Locate the cell with the specified text and output its (X, Y) center coordinate. 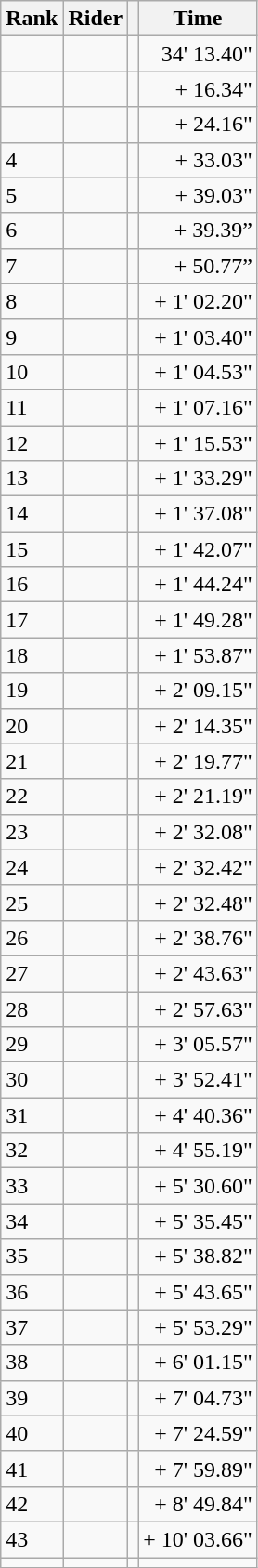
40 (32, 1433)
28 (32, 1008)
+ 24.16" (199, 125)
+ 5' 35.45" (199, 1221)
38 (32, 1363)
+ 2' 38.76" (199, 938)
+ 1' 37.08" (199, 514)
+ 5' 38.82" (199, 1257)
+ 7' 59.89" (199, 1469)
10 (32, 372)
4 (32, 160)
29 (32, 1045)
+ 7' 04.73" (199, 1398)
+ 4' 55.19" (199, 1151)
37 (32, 1327)
+ 2' 32.42" (199, 867)
13 (32, 479)
12 (32, 443)
+ 10' 03.66" (199, 1539)
+ 16.34" (199, 89)
42 (32, 1504)
34' 13.40" (199, 54)
41 (32, 1469)
+ 2' 43.63" (199, 973)
+ 1' 49.28" (199, 620)
+ 2' 14.35" (199, 726)
+ 5' 53.29" (199, 1327)
34 (32, 1221)
+ 5' 30.60" (199, 1186)
+ 5' 43.65" (199, 1292)
+ 1' 02.20" (199, 301)
39 (32, 1398)
+ 1' 44.24" (199, 585)
23 (32, 832)
27 (32, 973)
+ 4' 40.36" (199, 1115)
9 (32, 336)
+ 3' 52.41" (199, 1080)
+ 39.39” (199, 231)
+ 2' 57.63" (199, 1008)
+ 7' 24.59" (199, 1433)
36 (32, 1292)
Rider (96, 19)
32 (32, 1151)
17 (32, 620)
35 (32, 1257)
7 (32, 266)
+ 2' 19.77" (199, 761)
43 (32, 1539)
+ 1' 15.53" (199, 443)
+ 2' 32.48" (199, 903)
+ 1' 42.07" (199, 549)
+ 8' 49.84" (199, 1504)
+ 2' 32.08" (199, 832)
6 (32, 231)
19 (32, 691)
22 (32, 797)
25 (32, 903)
31 (32, 1115)
18 (32, 655)
11 (32, 407)
20 (32, 726)
+ 39.03" (199, 195)
26 (32, 938)
+ 50.77” (199, 266)
24 (32, 867)
21 (32, 761)
15 (32, 549)
8 (32, 301)
+ 2' 09.15" (199, 691)
+ 2' 21.19" (199, 797)
+ 1' 07.16" (199, 407)
5 (32, 195)
14 (32, 514)
33 (32, 1186)
+ 1' 33.29" (199, 479)
+ 6' 01.15" (199, 1363)
Time (199, 19)
+ 3' 05.57" (199, 1045)
+ 1' 03.40" (199, 336)
16 (32, 585)
+ 1' 04.53" (199, 372)
+ 33.03" (199, 160)
Rank (32, 19)
30 (32, 1080)
+ 1' 53.87" (199, 655)
